Output the [x, y] coordinate of the center of the cell containing the given text.  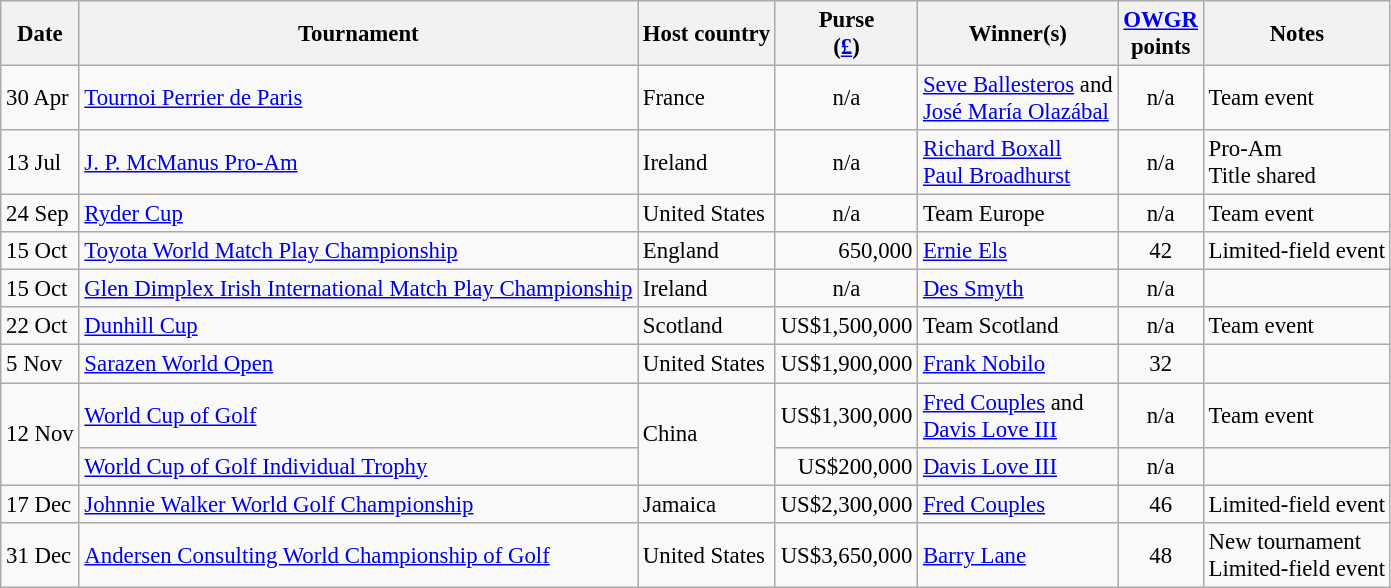
World Cup of Golf Individual Trophy [358, 466]
42 [1160, 251]
France [707, 98]
England [707, 251]
Host country [707, 34]
US$200,000 [846, 466]
5 Nov [40, 364]
Glen Dimplex Irish International Match Play Championship [358, 289]
Pro-AmTitle shared [1296, 162]
31 Dec [40, 554]
Richard Boxall Paul Broadhurst [1018, 162]
Des Smyth [1018, 289]
Frank Nobilo [1018, 364]
New tournamentLimited-field event [1296, 554]
Ernie Els [1018, 251]
Andersen Consulting World Championship of Golf [358, 554]
Jamaica [707, 504]
48 [1160, 554]
Johnnie Walker World Golf Championship [358, 504]
Team Scotland [1018, 327]
Toyota World Match Play Championship [358, 251]
12 Nov [40, 434]
17 Dec [40, 504]
46 [1160, 504]
China [707, 434]
Scotland [707, 327]
Tournoi Perrier de Paris [358, 98]
24 Sep [40, 214]
22 Oct [40, 327]
13 Jul [40, 162]
650,000 [846, 251]
OWGRpoints [1160, 34]
Fred Couples [1018, 504]
Dunhill Cup [358, 327]
World Cup of Golf [358, 416]
32 [1160, 364]
US$2,300,000 [846, 504]
30 Apr [40, 98]
US$1,300,000 [846, 416]
Davis Love III [1018, 466]
US$3,650,000 [846, 554]
Sarazen World Open [358, 364]
Date [40, 34]
J. P. McManus Pro-Am [358, 162]
US$1,500,000 [846, 327]
Seve Ballesteros and José María Olazábal [1018, 98]
Barry Lane [1018, 554]
Purse(£) [846, 34]
Notes [1296, 34]
Fred Couples and Davis Love III [1018, 416]
Tournament [358, 34]
Team Europe [1018, 214]
US$1,900,000 [846, 364]
Winner(s) [1018, 34]
Ryder Cup [358, 214]
